Pinpoint the cell where the given text exists, returning its [x, y] midpoint coordinate. 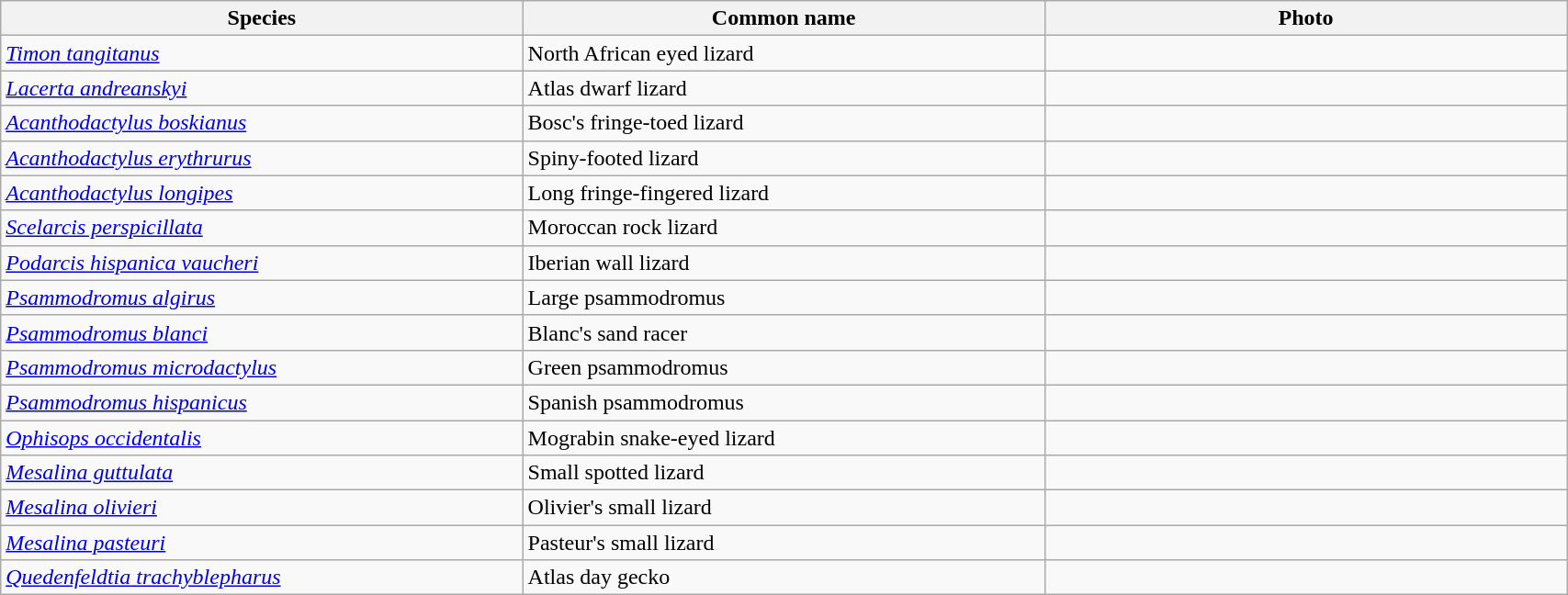
Moroccan rock lizard [784, 228]
Olivier's small lizard [784, 508]
Ophisops occidentalis [262, 438]
Iberian wall lizard [784, 263]
Small spotted lizard [784, 473]
Green psammodromus [784, 367]
Psammodromus algirus [262, 297]
Psammodromus microdactylus [262, 367]
Bosc's fringe-toed lizard [784, 123]
Mesalina olivieri [262, 508]
Atlas dwarf lizard [784, 88]
Photo [1305, 18]
Timon tangitanus [262, 53]
Acanthodactylus longipes [262, 193]
Pasteur's small lizard [784, 543]
Long fringe-fingered lizard [784, 193]
Psammodromus hispanicus [262, 402]
Spiny-footed lizard [784, 158]
Spanish psammodromus [784, 402]
Podarcis hispanica vaucheri [262, 263]
Acanthodactylus erythrurus [262, 158]
Acanthodactylus boskianus [262, 123]
Lacerta andreanskyi [262, 88]
Quedenfeldtia trachyblepharus [262, 578]
Scelarcis perspicillata [262, 228]
Large psammodromus [784, 297]
Mesalina pasteuri [262, 543]
Blanc's sand racer [784, 332]
Atlas day gecko [784, 578]
Mesalina guttulata [262, 473]
Psammodromus blanci [262, 332]
Common name [784, 18]
Species [262, 18]
Mograbin snake-eyed lizard [784, 438]
North African eyed lizard [784, 53]
